Return the [x, y] coordinate for the center point of the cell that contains the specified text.  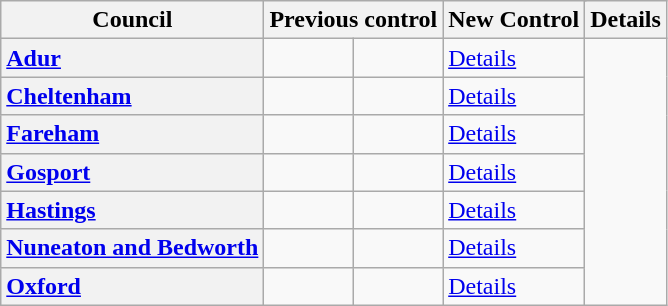
Nuneaton and Bedworth [132, 248]
Previous control [354, 20]
Hastings [132, 210]
New Control [514, 20]
Oxford [132, 286]
Fareham [132, 134]
Cheltenham [132, 96]
Adur [132, 58]
Council [132, 20]
Gosport [132, 172]
